Locate the cell with the specified text and output its [X, Y] center coordinate. 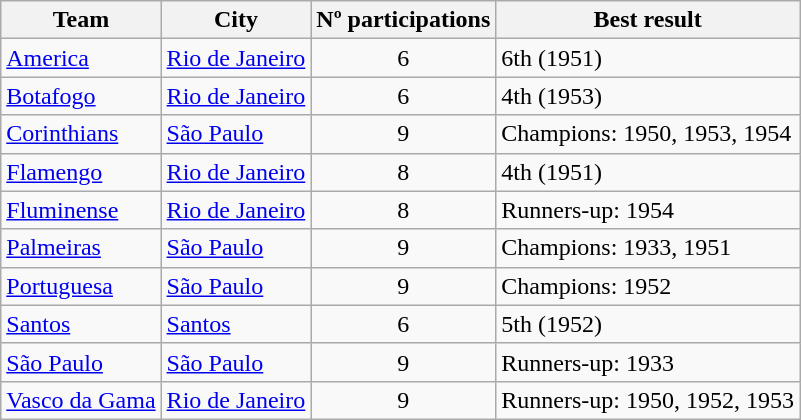
City [236, 20]
Palmeiras [81, 248]
5th (1952) [648, 324]
Portuguesa [81, 286]
Best result [648, 20]
Runners-up: 1933 [648, 362]
Runners-up: 1954 [648, 210]
Champions: 1952 [648, 286]
Botafogo [81, 96]
Team [81, 20]
Vasco da Gama [81, 400]
6th (1951) [648, 58]
Corinthians [81, 134]
Fluminense [81, 210]
Champions: 1933, 1951 [648, 248]
4th (1951) [648, 172]
America [81, 58]
Champions: 1950, 1953, 1954 [648, 134]
Runners-up: 1950, 1952, 1953 [648, 400]
4th (1953) [648, 96]
Nº participations [404, 20]
Flamengo [81, 172]
